For the text-containing cell, return its midpoint in [x, y] coordinate format. 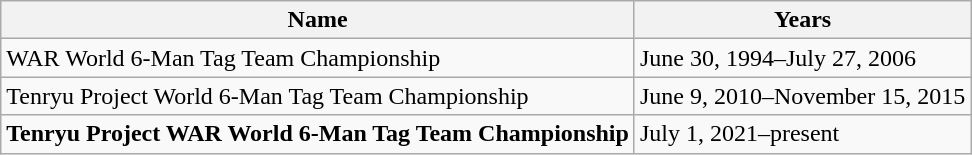
June 30, 1994–July 27, 2006 [802, 58]
Years [802, 20]
Name [318, 20]
June 9, 2010–November 15, 2015 [802, 96]
Tenryu Project WAR World 6-Man Tag Team Championship [318, 134]
Tenryu Project World 6-Man Tag Team Championship [318, 96]
July 1, 2021–present [802, 134]
WAR World 6-Man Tag Team Championship [318, 58]
